Detect which cell encompasses the target text, then output its (X, Y) center coordinate. 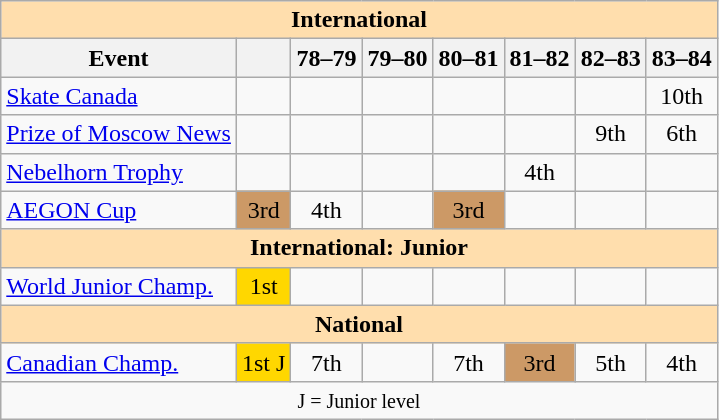
AEGON Cup (119, 210)
International (359, 20)
Canadian Champ. (119, 362)
10th (682, 96)
5th (610, 362)
79–80 (398, 58)
Skate Canada (119, 96)
6th (682, 134)
World Junior Champ. (119, 286)
9th (610, 134)
National (359, 324)
Nebelhorn Trophy (119, 172)
Event (119, 58)
80–81 (468, 58)
Prize of Moscow News (119, 134)
81–82 (540, 58)
1st (263, 286)
1st J (263, 362)
International: Junior (359, 248)
82–83 (610, 58)
78–79 (326, 58)
83–84 (682, 58)
J = Junior level (359, 400)
